Detect which cell encompasses the target text, then output its (X, Y) center coordinate. 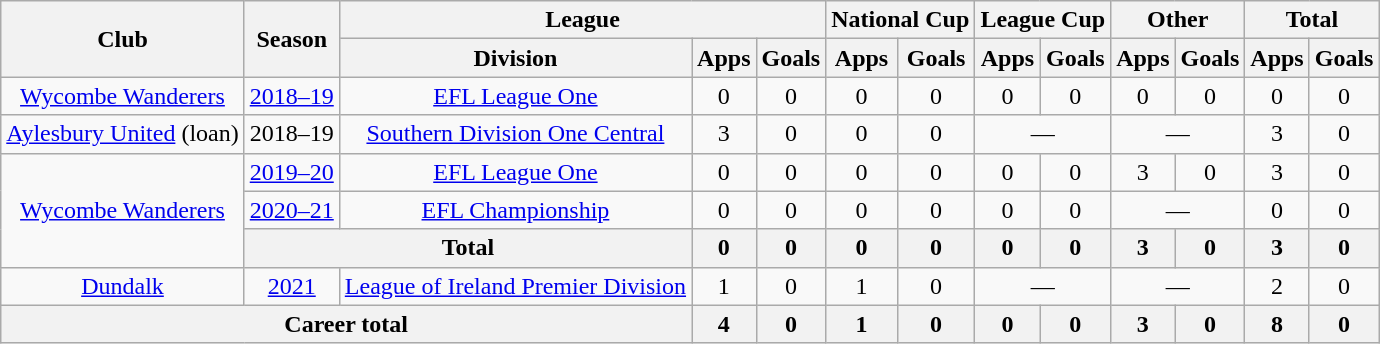
2019–20 (292, 172)
Club (122, 39)
8 (1277, 324)
2021 (292, 286)
National Cup (900, 20)
Division (515, 58)
Aylesbury United (loan) (122, 134)
League Cup (1043, 20)
2020–21 (292, 210)
League (582, 20)
Season (292, 39)
League of Ireland Premier Division (515, 286)
2 (1277, 286)
Southern Division One Central (515, 134)
Other (1178, 20)
Career total (346, 324)
4 (724, 324)
EFL Championship (515, 210)
Dundalk (122, 286)
